Scan for the cell matching the given text and deliver its [x, y] coordinate at center. 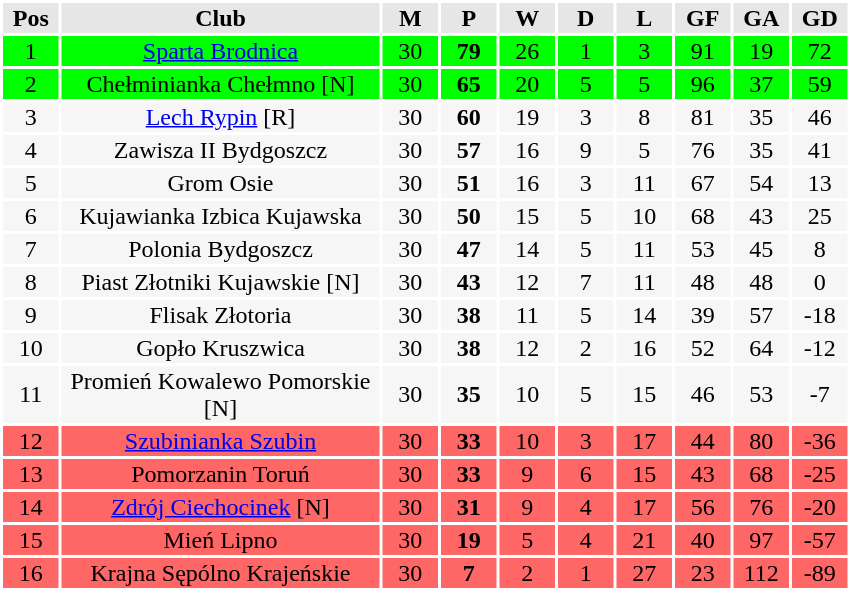
91 [703, 51]
Piast Złotniki Kujawskie [N] [221, 282]
47 [469, 249]
-57 [820, 540]
59 [820, 84]
L [644, 18]
GF [703, 18]
-20 [820, 507]
-36 [820, 441]
97 [762, 540]
26 [528, 51]
37 [762, 84]
Kujawianka Izbica Kujawska [221, 216]
Krajna Sępólno Krajeńskie [221, 573]
Zawisza II Bydgoszcz [221, 150]
27 [644, 573]
Szubinianka Szubin [221, 441]
51 [469, 183]
Mień Lipno [221, 540]
31 [469, 507]
72 [820, 51]
25 [820, 216]
Chełminianka Chełmno [N] [221, 84]
23 [703, 573]
-25 [820, 474]
-89 [820, 573]
Flisak Złotoria [221, 315]
GA [762, 18]
-18 [820, 315]
0 [820, 282]
81 [703, 117]
39 [703, 315]
-7 [820, 394]
56 [703, 507]
64 [762, 348]
Sparta Brodnica [221, 51]
20 [528, 84]
40 [703, 540]
96 [703, 84]
44 [703, 441]
Gopło Kruszwica [221, 348]
D [586, 18]
M [410, 18]
-12 [820, 348]
Polonia Bydgoszcz [221, 249]
Pomorzanin Toruń [221, 474]
P [469, 18]
112 [762, 573]
W [528, 18]
65 [469, 84]
Pos [31, 18]
Promień Kowalewo Pomorskie [N] [221, 394]
54 [762, 183]
Grom Osie [221, 183]
45 [762, 249]
80 [762, 441]
67 [703, 183]
Zdrój Ciechocinek [N] [221, 507]
60 [469, 117]
41 [820, 150]
79 [469, 51]
52 [703, 348]
21 [644, 540]
GD [820, 18]
Club [221, 18]
Lech Rypin [R] [221, 117]
50 [469, 216]
